Return the [x, y] coordinate for the center point of the cell that contains the specified text.  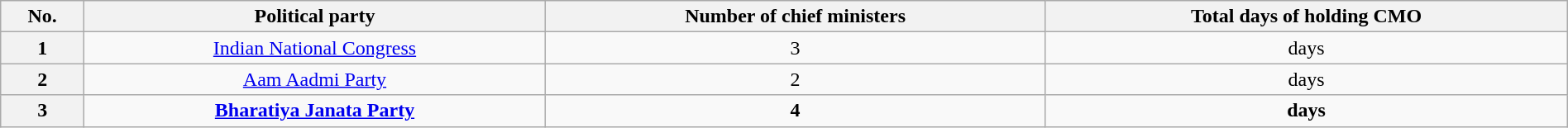
Indian National Congress [315, 48]
Aam Aadmi Party [315, 79]
4 [796, 111]
Political party [315, 17]
1 [43, 48]
Total days of holding CMO [1307, 17]
No. [43, 17]
Number of chief ministers [796, 17]
Bharatiya Janata Party [315, 111]
